From the cell containing the given text, extract its center point as (x, y) coordinate. 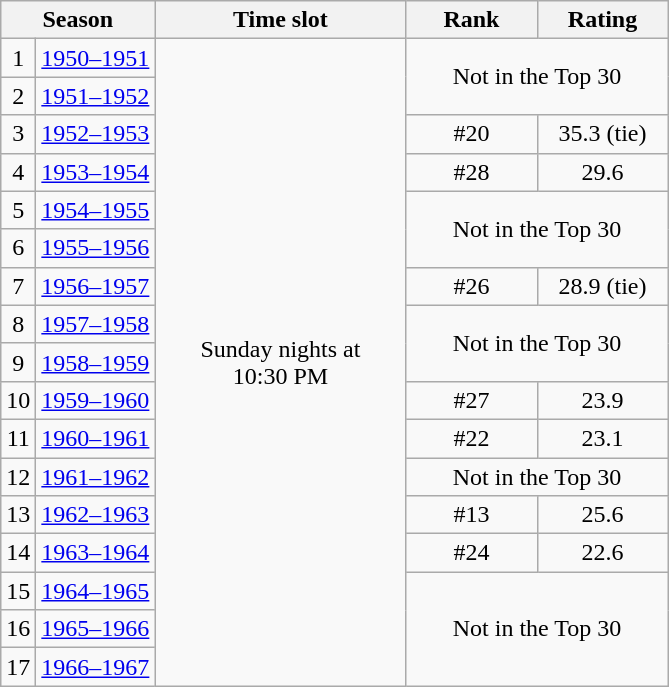
Sunday nights at 10:30 PM (280, 362)
16 (18, 629)
#26 (472, 286)
1955–1956 (96, 248)
4 (18, 172)
#22 (472, 438)
29.6 (602, 172)
35.3 (tie) (602, 134)
23.1 (602, 438)
12 (18, 477)
13 (18, 515)
1958–1959 (96, 362)
1957–1958 (96, 324)
5 (18, 210)
9 (18, 362)
1951–1952 (96, 96)
#20 (472, 134)
15 (18, 591)
1954–1955 (96, 210)
8 (18, 324)
17 (18, 667)
1965–1966 (96, 629)
1966–1967 (96, 667)
Season (78, 20)
2 (18, 96)
#24 (472, 553)
23.9 (602, 400)
11 (18, 438)
25.6 (602, 515)
10 (18, 400)
1959–1960 (96, 400)
1956–1957 (96, 286)
#13 (472, 515)
7 (18, 286)
28.9 (tie) (602, 286)
1950–1951 (96, 58)
Rank (472, 20)
1964–1965 (96, 591)
1963–1964 (96, 553)
14 (18, 553)
1962–1963 (96, 515)
Rating (602, 20)
1961–1962 (96, 477)
1952–1953 (96, 134)
3 (18, 134)
1953–1954 (96, 172)
#27 (472, 400)
Time slot (280, 20)
#28 (472, 172)
1960–1961 (96, 438)
6 (18, 248)
22.6 (602, 553)
1 (18, 58)
